Capture the cell that displays the provided text and extract its [X, Y] central coordinate. 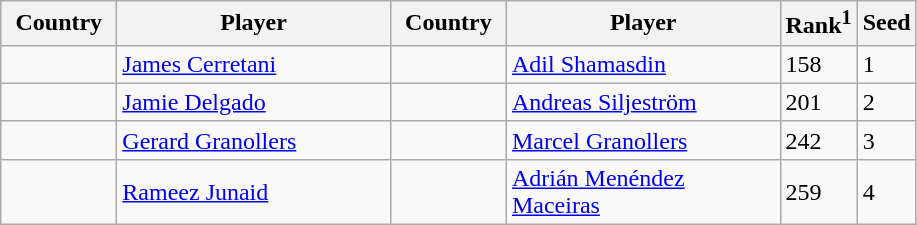
4 [886, 192]
201 [818, 102]
Rameez Junaid [254, 192]
Gerard Granollers [254, 140]
242 [818, 140]
Marcel Granollers [643, 140]
James Cerretani [254, 64]
Rank1 [818, 24]
1 [886, 64]
3 [886, 140]
2 [886, 102]
Andreas Siljeström [643, 102]
Adrián Menéndez Maceiras [643, 192]
Seed [886, 24]
259 [818, 192]
Adil Shamasdin [643, 64]
158 [818, 64]
Jamie Delgado [254, 102]
